Scan for the cell matching the given text and deliver its (X, Y) coordinate at center. 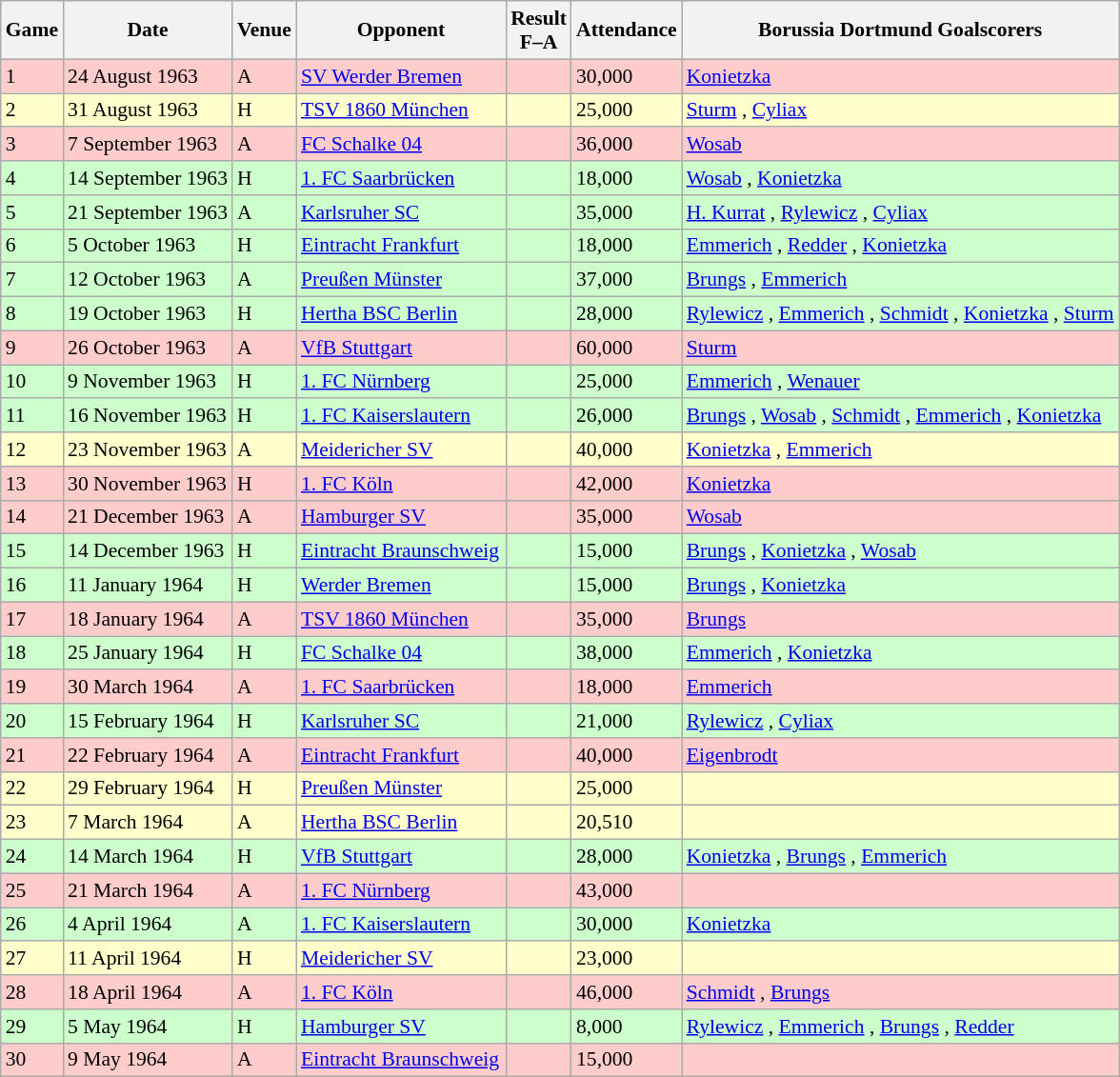
Wosab , Konietzka (901, 178)
31 August 1963 (148, 110)
Emmerich , Wenauer (901, 382)
14 March 1964 (148, 857)
7 March 1964 (148, 823)
Konietzka , Emmerich (901, 449)
15 (32, 551)
22 February 1964 (148, 755)
9 (32, 348)
Brungs , Emmerich (901, 280)
1 (32, 76)
21 March 1964 (148, 890)
60,000 (627, 348)
14 December 1963 (148, 551)
22 (32, 788)
29 (32, 1027)
13 (32, 484)
Sturm , Cyliax (901, 110)
SV Werder Bremen (401, 76)
26 October 1963 (148, 348)
11 (32, 416)
Brungs (901, 619)
Brungs , Konietzka (901, 586)
26 (32, 925)
4 April 1964 (148, 925)
37,000 (627, 280)
24 August 1963 (148, 76)
9 May 1964 (148, 1060)
10 (32, 382)
23 (32, 823)
28 (32, 992)
Emmerich , Konietzka (901, 653)
19 October 1963 (148, 314)
46,000 (627, 992)
43,000 (627, 890)
3 (32, 145)
26,000 (627, 416)
20 (32, 721)
18 April 1964 (148, 992)
23,000 (627, 959)
Eigenbrodt (901, 755)
6 (32, 246)
16 November 1963 (148, 416)
15 February 1964 (148, 721)
38,000 (627, 653)
Game (32, 30)
Rylewicz , Cyliax (901, 721)
ResultF–A (539, 30)
Werder Bremen (401, 586)
21 December 1963 (148, 517)
14 September 1963 (148, 178)
4 (32, 178)
21 September 1963 (148, 212)
12 October 1963 (148, 280)
16 (32, 586)
8 (32, 314)
Opponent (401, 30)
42,000 (627, 484)
30 (32, 1060)
5 (32, 212)
Emmerich (901, 688)
21,000 (627, 721)
7 (32, 280)
11 January 1964 (148, 586)
21 (32, 755)
Rylewicz , Emmerich , Brungs , Redder (901, 1027)
17 (32, 619)
19 (32, 688)
18 January 1964 (148, 619)
18 (32, 653)
29 February 1964 (148, 788)
25 January 1964 (148, 653)
7 September 1963 (148, 145)
Venue (265, 30)
30 March 1964 (148, 688)
Konietzka , Brungs , Emmerich (901, 857)
27 (32, 959)
Rylewicz , Emmerich , Schmidt , Konietzka , Sturm (901, 314)
25 (32, 890)
5 October 1963 (148, 246)
20,510 (627, 823)
Brungs , Konietzka , Wosab (901, 551)
Schmidt , Brungs (901, 992)
14 (32, 517)
5 May 1964 (148, 1027)
Attendance (627, 30)
Emmerich , Redder , Konietzka (901, 246)
2 (32, 110)
30 November 1963 (148, 484)
24 (32, 857)
12 (32, 449)
H. Kurrat , Rylewicz , Cyliax (901, 212)
8,000 (627, 1027)
Brungs , Wosab , Schmidt , Emmerich , Konietzka (901, 416)
23 November 1963 (148, 449)
36,000 (627, 145)
Borussia Dortmund Goalscorers (901, 30)
9 November 1963 (148, 382)
Date (148, 30)
11 April 1964 (148, 959)
Sturm (901, 348)
